Search for the cell housing the specified text and yield its (x, y) center coordinate. 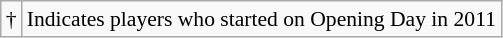
Indicates players who started on Opening Day in 2011 (262, 19)
† (12, 19)
